Output the (x, y) coordinate of the center of the cell containing the given text.  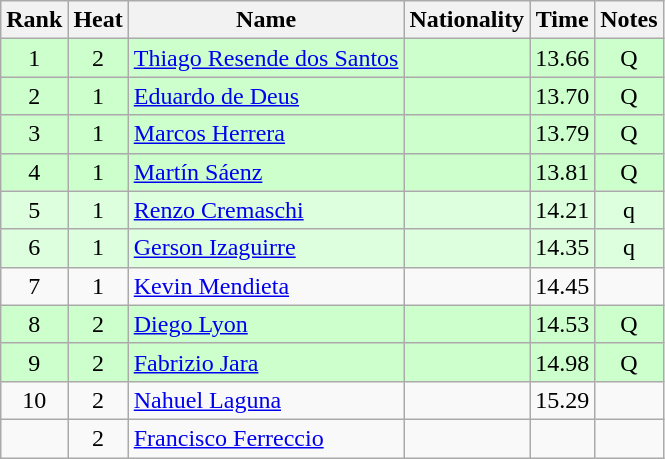
9 (34, 362)
14.45 (562, 286)
13.81 (562, 172)
14.98 (562, 362)
14.53 (562, 324)
Nahuel Laguna (266, 400)
13.79 (562, 134)
Martín Sáenz (266, 172)
Thiago Resende dos Santos (266, 58)
Notes (629, 20)
10 (34, 400)
Gerson Izaguirre (266, 248)
4 (34, 172)
Eduardo de Deus (266, 96)
Kevin Mendieta (266, 286)
Diego Lyon (266, 324)
Nationality (467, 20)
Renzo Cremaschi (266, 210)
Heat (98, 20)
Fabrizio Jara (266, 362)
13.70 (562, 96)
Name (266, 20)
5 (34, 210)
15.29 (562, 400)
8 (34, 324)
6 (34, 248)
Marcos Herrera (266, 134)
Time (562, 20)
13.66 (562, 58)
Francisco Ferreccio (266, 438)
Rank (34, 20)
3 (34, 134)
14.35 (562, 248)
7 (34, 286)
14.21 (562, 210)
